Determine the (X, Y) coordinate at the center of the cell enclosing the given text.  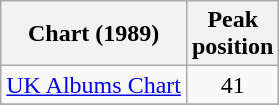
UK Albums Chart (94, 85)
41 (232, 85)
Peakposition (232, 34)
Chart (1989) (94, 34)
